From the cell containing the given text, extract its center point as [x, y] coordinate. 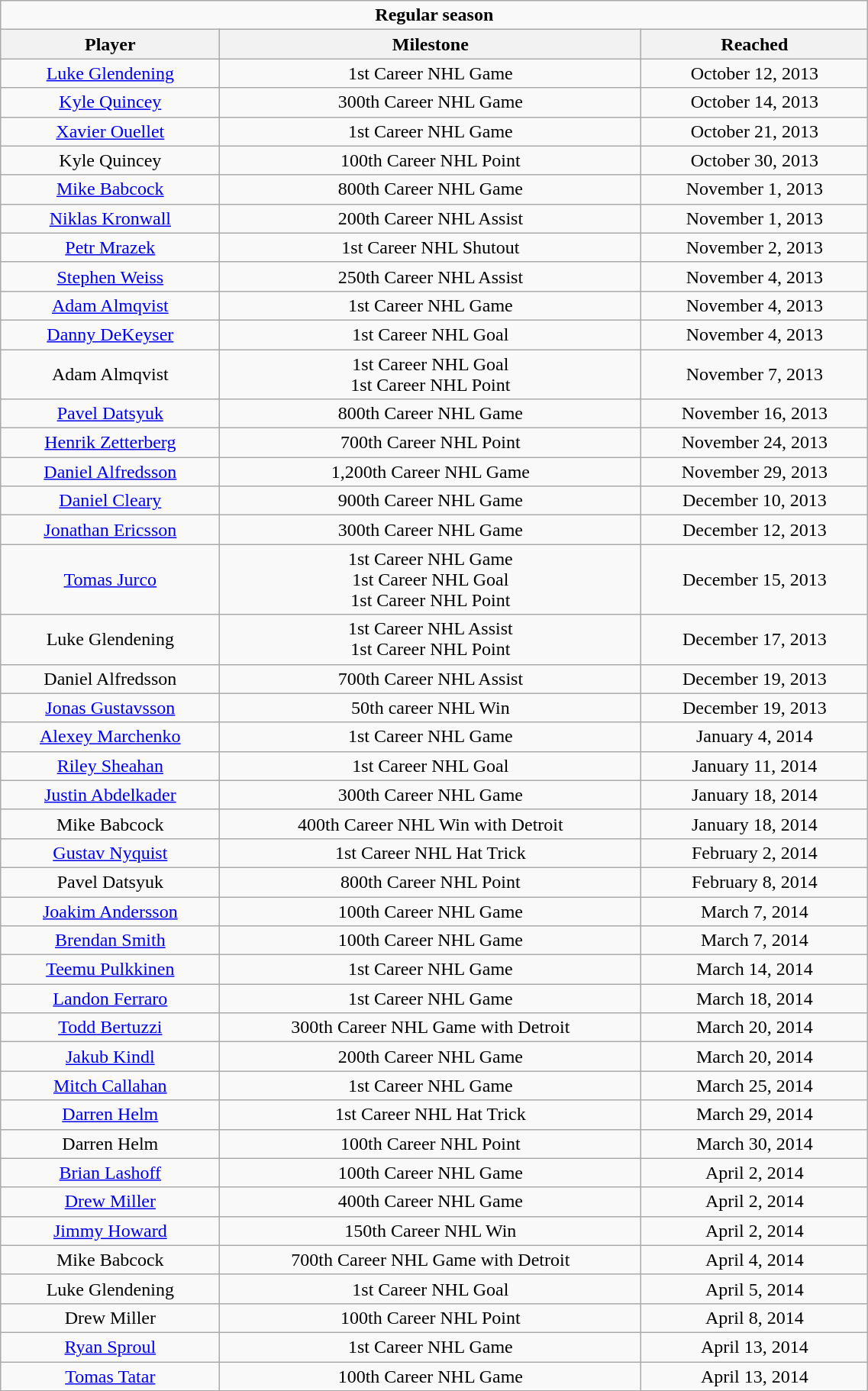
Riley Sheahan [110, 766]
200th Career NHL Game [431, 1057]
Jonas Gustavsson [110, 708]
October 21, 2013 [754, 131]
1,200th Career NHL Game [431, 472]
Regular season [434, 15]
January 4, 2014 [754, 737]
January 11, 2014 [754, 766]
March 18, 2014 [754, 999]
Ryan Sproul [110, 1347]
December 10, 2013 [754, 501]
1st Career NHL Shutout [431, 247]
250th Career NHL Assist [431, 276]
April 4, 2014 [754, 1260]
Daniel Cleary [110, 501]
February 2, 2014 [754, 853]
Justin Abdelkader [110, 795]
Todd Bertuzzi [110, 1028]
1st Career NHL Game1st Career NHL Goal1st Career NHL Point [431, 579]
Jakub Kindl [110, 1057]
March 30, 2014 [754, 1144]
700th Career NHL Assist [431, 679]
1st Career NHL Goal1st Career NHL Point [431, 374]
November 29, 2013 [754, 472]
Landon Ferraro [110, 999]
December 15, 2013 [754, 579]
February 8, 2014 [754, 882]
Gustav Nyquist [110, 853]
Jonathan Ericsson [110, 530]
October 12, 2013 [754, 73]
Brendan Smith [110, 941]
Brian Lashoff [110, 1173]
Xavier Ouellet [110, 131]
700th Career NHL Point [431, 443]
Petr Mrazek [110, 247]
Niklas Kronwall [110, 218]
Mitch Callahan [110, 1086]
November 7, 2013 [754, 374]
Jimmy Howard [110, 1231]
Reached [754, 44]
Stephen Weiss [110, 276]
Danny DeKeyser [110, 334]
December 12, 2013 [754, 530]
November 24, 2013 [754, 443]
1st Career NHL Assist1st Career NHL Point [431, 640]
400th Career NHL Game [431, 1202]
Tomas Tatar [110, 1376]
April 8, 2014 [754, 1318]
400th Career NHL Win with Detroit [431, 824]
Teemu Pulkkinen [110, 970]
March 29, 2014 [754, 1115]
Alexey Marchenko [110, 737]
November 16, 2013 [754, 414]
50th career NHL Win [431, 708]
200th Career NHL Assist [431, 218]
Tomas Jurco [110, 579]
900th Career NHL Game [431, 501]
Milestone [431, 44]
Player [110, 44]
March 14, 2014 [754, 970]
April 5, 2014 [754, 1289]
November 2, 2013 [754, 247]
700th Career NHL Game with Detroit [431, 1260]
300th Career NHL Game with Detroit [431, 1028]
October 14, 2013 [754, 102]
Joakim Andersson [110, 911]
December 17, 2013 [754, 640]
Henrik Zetterberg [110, 443]
October 30, 2013 [754, 160]
150th Career NHL Win [431, 1231]
March 25, 2014 [754, 1086]
800th Career NHL Point [431, 882]
